Determine the (X, Y) coordinate at the center of the cell enclosing the given text.  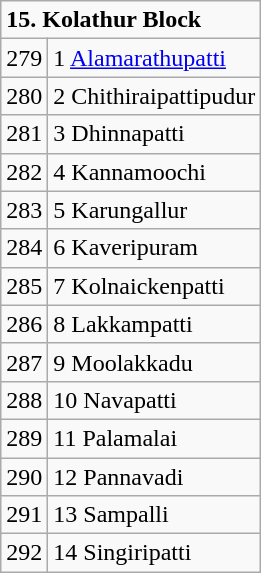
10 Navapatti (154, 400)
284 (24, 248)
13 Sampalli (154, 515)
8 Lakkampatti (154, 324)
289 (24, 438)
3 Dhinnapatti (154, 134)
15. Kolathur Block (131, 20)
11 Palamalai (154, 438)
287 (24, 362)
281 (24, 134)
290 (24, 477)
279 (24, 58)
5 Karungallur (154, 210)
4 Kannamoochi (154, 172)
282 (24, 172)
285 (24, 286)
288 (24, 400)
6 Kaveripuram (154, 248)
280 (24, 96)
292 (24, 553)
283 (24, 210)
1 Alamarathupatti (154, 58)
2 Chithiraipattipudur (154, 96)
286 (24, 324)
9 Moolakkadu (154, 362)
14 Singiripatti (154, 553)
7 Kolnaickenpatti (154, 286)
291 (24, 515)
12 Pannavadi (154, 477)
